Provide the [X, Y] coordinate of the cell's center where the given text is located.  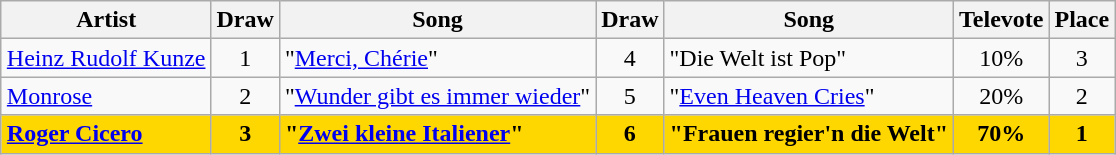
Televote [1000, 20]
"Wunder gibt es immer wieder" [437, 96]
Heinz Rudolf Kunze [106, 58]
10% [1000, 58]
5 [630, 96]
"Die Welt ist Pop" [808, 58]
"Merci, Chérie" [437, 58]
Roger Cicero [106, 134]
70% [1000, 134]
6 [630, 134]
Place [1082, 20]
Monrose [106, 96]
Artist [106, 20]
4 [630, 58]
"Zwei kleine Italiener" [437, 134]
20% [1000, 96]
"Even Heaven Cries" [808, 96]
"Frauen regier'n die Welt" [808, 134]
